Determine the (X, Y) coordinate at the center of the cell enclosing the given text.  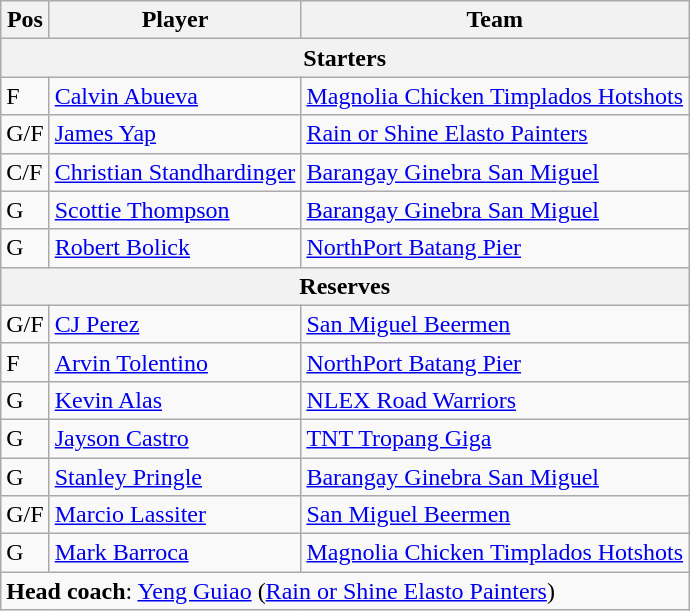
C/F (25, 172)
Team (495, 20)
Scottie Thompson (175, 210)
Reserves (345, 286)
Starters (345, 58)
James Yap (175, 134)
Rain or Shine Elasto Painters (495, 134)
Stanley Pringle (175, 477)
Jayson Castro (175, 438)
Arvin Tolentino (175, 362)
Calvin Abueva (175, 96)
Pos (25, 20)
NLEX Road Warriors (495, 400)
Marcio Lassiter (175, 515)
TNT Tropang Giga (495, 438)
Robert Bolick (175, 248)
Head coach: Yeng Guiao (Rain or Shine Elasto Painters) (345, 591)
Mark Barroca (175, 553)
Kevin Alas (175, 400)
Player (175, 20)
Christian Standhardinger (175, 172)
CJ Perez (175, 324)
